Return the [x, y] coordinate for the center point of the cell that contains the specified text.  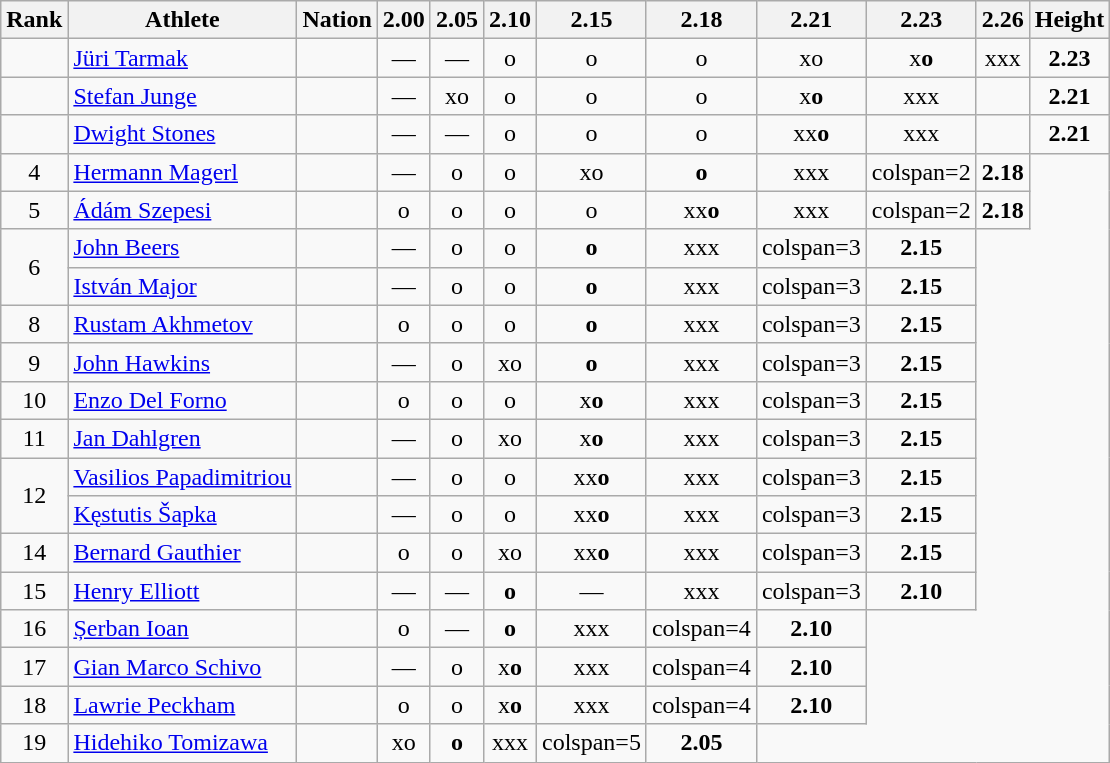
Bernard Gauthier [182, 553]
Lawrie Peckham [182, 705]
Hidehiko Tomizawa [182, 743]
Enzo Del Forno [182, 400]
Rustam Akhmetov [182, 324]
Ádám Szepesi [182, 210]
11 [34, 438]
Gian Marco Schivo [182, 667]
John Beers [182, 248]
9 [34, 362]
Rank [34, 20]
István Major [182, 286]
16 [34, 629]
15 [34, 591]
Nation [337, 20]
Henry Elliott [182, 591]
Athlete [182, 20]
Hermann Magerl [182, 172]
2.00 [404, 20]
Jan Dahlgren [182, 438]
19 [34, 743]
John Hawkins [182, 362]
2.26 [1002, 20]
6 [34, 267]
colspan=5 [592, 743]
Stefan Junge [182, 96]
Dwight Stones [182, 134]
10 [34, 400]
Kęstutis Šapka [182, 515]
4 [34, 172]
14 [34, 553]
Jüri Tarmak [182, 58]
5 [34, 210]
8 [34, 324]
17 [34, 667]
Height [1069, 20]
18 [34, 705]
Șerban Ioan [182, 629]
12 [34, 496]
Vasilios Papadimitriou [182, 477]
